For the text-containing cell, return its midpoint in [x, y] coordinate format. 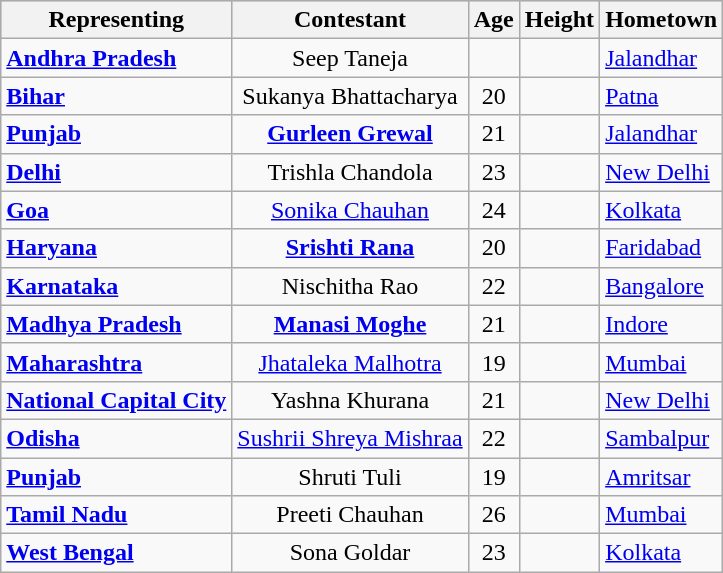
Haryana [116, 248]
Srishti Rana [350, 248]
Contestant [350, 20]
Odisha [116, 438]
Trishla Chandola [350, 172]
Gurleen Grewal [350, 134]
Preeti Chauhan [350, 515]
Bihar [116, 96]
Indore [662, 324]
Seep Taneja [350, 58]
24 [494, 210]
Sukanya Bhattacharya [350, 96]
Andhra Pradesh [116, 58]
Sushrii Shreya Mishraa [350, 438]
Patna [662, 96]
Sona Goldar [350, 553]
Yashna Khurana [350, 400]
Manasi Moghe [350, 324]
Madhya Pradesh [116, 324]
Maharashtra [116, 362]
Hometown [662, 20]
National Capital City [116, 400]
Nischitha Rao [350, 286]
Shruti Tuli [350, 477]
Jhataleka Malhotra [350, 362]
Tamil Nadu [116, 515]
Goa [116, 210]
Faridabad [662, 248]
West Bengal [116, 553]
Height [559, 20]
26 [494, 515]
Bangalore [662, 286]
Amritsar [662, 477]
Delhi [116, 172]
Sonika Chauhan [350, 210]
Sambalpur [662, 438]
Representing [116, 20]
Karnataka [116, 286]
Age [494, 20]
